Scan for the cell matching the given text and deliver its [X, Y] coordinate at center. 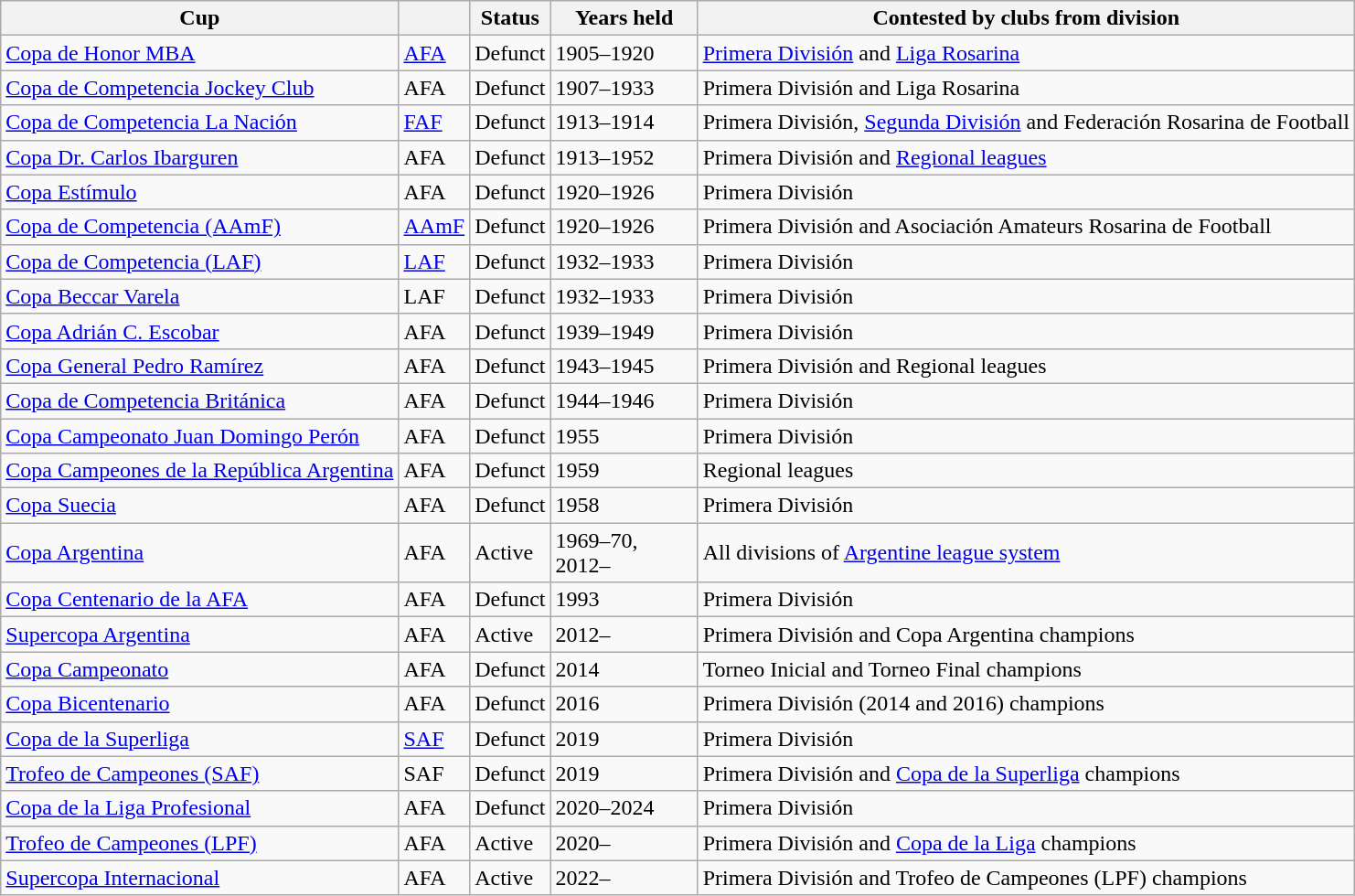
Torneo Inicial and Torneo Final champions [1026, 669]
Copa de Competencia Jockey Club [199, 88]
1913–1914 [624, 123]
Primera División, Segunda División and Federación Rosarina de Football [1026, 123]
Copa Campeonato [199, 669]
Copa de Competencia (LAF) [199, 261]
Primera División and Copa de la Liga champions [1026, 843]
1993 [624, 600]
Primera División (2014 and 2016) champions [1026, 704]
Trofeo de Campeones (LPF) [199, 843]
2014 [624, 669]
1939–1949 [624, 331]
Copa Suecia [199, 506]
Copa de Competencia La Nación [199, 123]
AAmF [434, 227]
Copa de Honor MBA [199, 53]
2022– [624, 878]
Status [510, 18]
Copa Campeones de la República Argentina [199, 471]
2020– [624, 843]
Copa Dr. Carlos Ibarguren [199, 157]
Copa de la Superliga [199, 739]
Trofeo de Campeones (SAF) [199, 773]
Copa Estímulo [199, 192]
FAF [434, 123]
Primera División and Copa Argentina champions [1026, 635]
All divisions of Argentine league system [1026, 552]
Copa Adrián C. Escobar [199, 331]
1913–1952 [624, 157]
Contested by clubs from division [1026, 18]
2016 [624, 704]
Copa General Pedro Ramírez [199, 366]
1944–1946 [624, 400]
Copa de Competencia Británica [199, 400]
2020–2024 [624, 808]
2012– [624, 635]
1905–1920 [624, 53]
Supercopa Internacional [199, 878]
Copa Centenario de la AFA [199, 600]
Years held [624, 18]
1943–1945 [624, 366]
1969–70, 2012– [624, 552]
Regional leagues [1026, 471]
1958 [624, 506]
Primera División and Copa de la Superliga champions [1026, 773]
Copa de la Liga Profesional [199, 808]
1907–1933 [624, 88]
1959 [624, 471]
Copa Argentina [199, 552]
Copa Campeonato Juan Domingo Perón [199, 436]
Cup [199, 18]
Copa Beccar Varela [199, 296]
1955 [624, 436]
Primera División and Asociación Amateurs Rosarina de Football [1026, 227]
Copa Bicentenario [199, 704]
Supercopa Argentina [199, 635]
Primera División and Trofeo de Campeones (LPF) champions [1026, 878]
Copa de Competencia (AAmF) [199, 227]
